Scan for the cell matching the given text and deliver its [X, Y] coordinate at center. 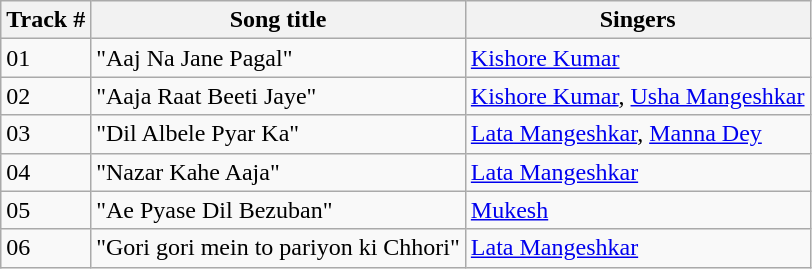
Kishore Kumar [638, 58]
"Gori gori mein to pariyon ki Chhori" [278, 248]
Song title [278, 20]
Track # [46, 20]
01 [46, 58]
Singers [638, 20]
04 [46, 172]
"Aaj Na Jane Pagal" [278, 58]
Kishore Kumar, Usha Mangeshkar [638, 96]
Lata Mangeshkar, Manna Dey [638, 134]
"Dil Albele Pyar Ka" [278, 134]
"Ae Pyase Dil Bezuban" [278, 210]
"Aaja Raat Beeti Jaye" [278, 96]
06 [46, 248]
"Nazar Kahe Aaja" [278, 172]
02 [46, 96]
05 [46, 210]
03 [46, 134]
Mukesh [638, 210]
